Provide the (X, Y) coordinate of the cell's center where the given text is located.  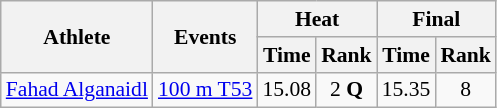
Events (205, 36)
2 Q (346, 90)
15.35 (406, 90)
Heat (316, 19)
Athlete (77, 36)
Final (436, 19)
15.08 (286, 90)
100 m T53 (205, 90)
8 (466, 90)
Fahad Alganaidl (77, 90)
